Capture the cell that displays the provided text and extract its [x, y] central coordinate. 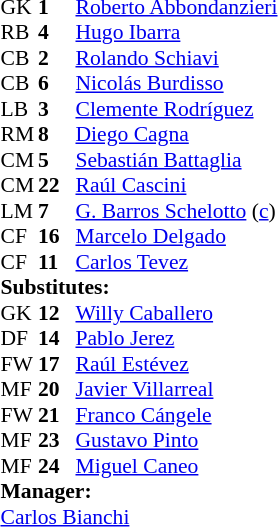
Sebastián Battaglia [176, 160]
16 [57, 237]
Hugo Ibarra [176, 33]
Gustavo Pinto [176, 441]
Manager: [138, 491]
LM [19, 211]
RB [19, 33]
Nicolás Burdisso [176, 83]
Miguel Caneo [176, 466]
RM [19, 135]
Franco Cángele [176, 415]
11 [57, 262]
2 [57, 58]
Raúl Cascini [176, 185]
20 [57, 389]
Pablo Jerez [176, 339]
12 [57, 313]
14 [57, 339]
4 [57, 33]
GK [19, 313]
G. Barros Schelotto (c) [176, 211]
21 [57, 415]
Carlos Tevez [176, 262]
5 [57, 160]
Willy Caballero [176, 313]
Substitutes: [138, 287]
LB [19, 109]
6 [57, 83]
3 [57, 109]
24 [57, 466]
23 [57, 441]
Raúl Estévez [176, 364]
Diego Cagna [176, 135]
DF [19, 339]
Marcelo Delgado [176, 237]
Rolando Schiavi [176, 58]
7 [57, 211]
22 [57, 185]
17 [57, 364]
Javier Villarreal [176, 389]
8 [57, 135]
Clemente Rodríguez [176, 109]
